Capture the cell that displays the provided text and extract its (X, Y) central coordinate. 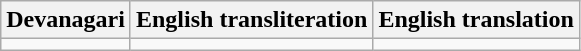
English transliteration (251, 20)
English translation (476, 20)
Devanagari (66, 20)
